Pinpoint the cell where the given text exists, returning its [x, y] midpoint coordinate. 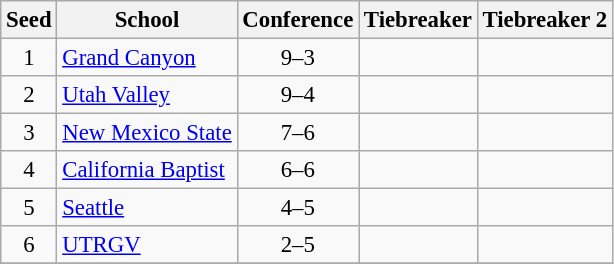
2–5 [298, 245]
5 [29, 208]
6 [29, 245]
Utah Valley [147, 95]
Seattle [147, 208]
4–5 [298, 208]
Grand Canyon [147, 58]
1 [29, 58]
7–6 [298, 133]
UTRGV [147, 245]
California Baptist [147, 170]
6–6 [298, 170]
Tiebreaker [418, 20]
Seed [29, 20]
9–4 [298, 95]
2 [29, 95]
Tiebreaker 2 [544, 20]
Conference [298, 20]
3 [29, 133]
School [147, 20]
9–3 [298, 58]
New Mexico State [147, 133]
4 [29, 170]
